Provide the (x, y) coordinate of the cell's center where the given text is located.  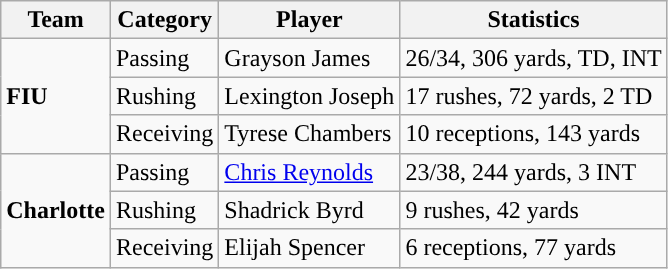
Team (56, 20)
10 receptions, 143 yards (534, 134)
Chris Reynolds (310, 172)
9 rushes, 42 yards (534, 210)
Grayson James (310, 58)
17 rushes, 72 yards, 2 TD (534, 96)
Player (310, 20)
Elijah Spencer (310, 248)
FIU (56, 96)
26/34, 306 yards, TD, INT (534, 58)
6 receptions, 77 yards (534, 248)
23/38, 244 yards, 3 INT (534, 172)
Statistics (534, 20)
Category (164, 20)
Tyrese Chambers (310, 134)
Charlotte (56, 210)
Lexington Joseph (310, 96)
Shadrick Byrd (310, 210)
